Return [x, y] of the center of cell containing provided text 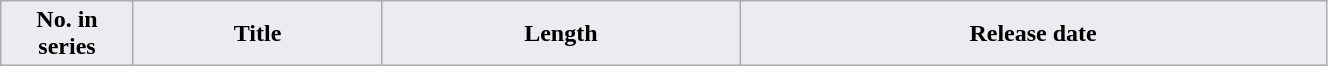
Release date [1034, 34]
Title [258, 34]
Length [561, 34]
No. in series [68, 34]
